Pinpoint the cell where the given text exists, returning its [X, Y] midpoint coordinate. 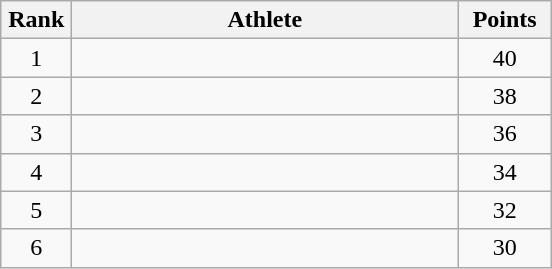
4 [36, 172]
2 [36, 96]
3 [36, 134]
1 [36, 58]
Rank [36, 20]
34 [505, 172]
32 [505, 210]
38 [505, 96]
36 [505, 134]
6 [36, 248]
40 [505, 58]
30 [505, 248]
5 [36, 210]
Points [505, 20]
Athlete [265, 20]
